Return the [X, Y] coordinate for the center point of the cell that contains the specified text.  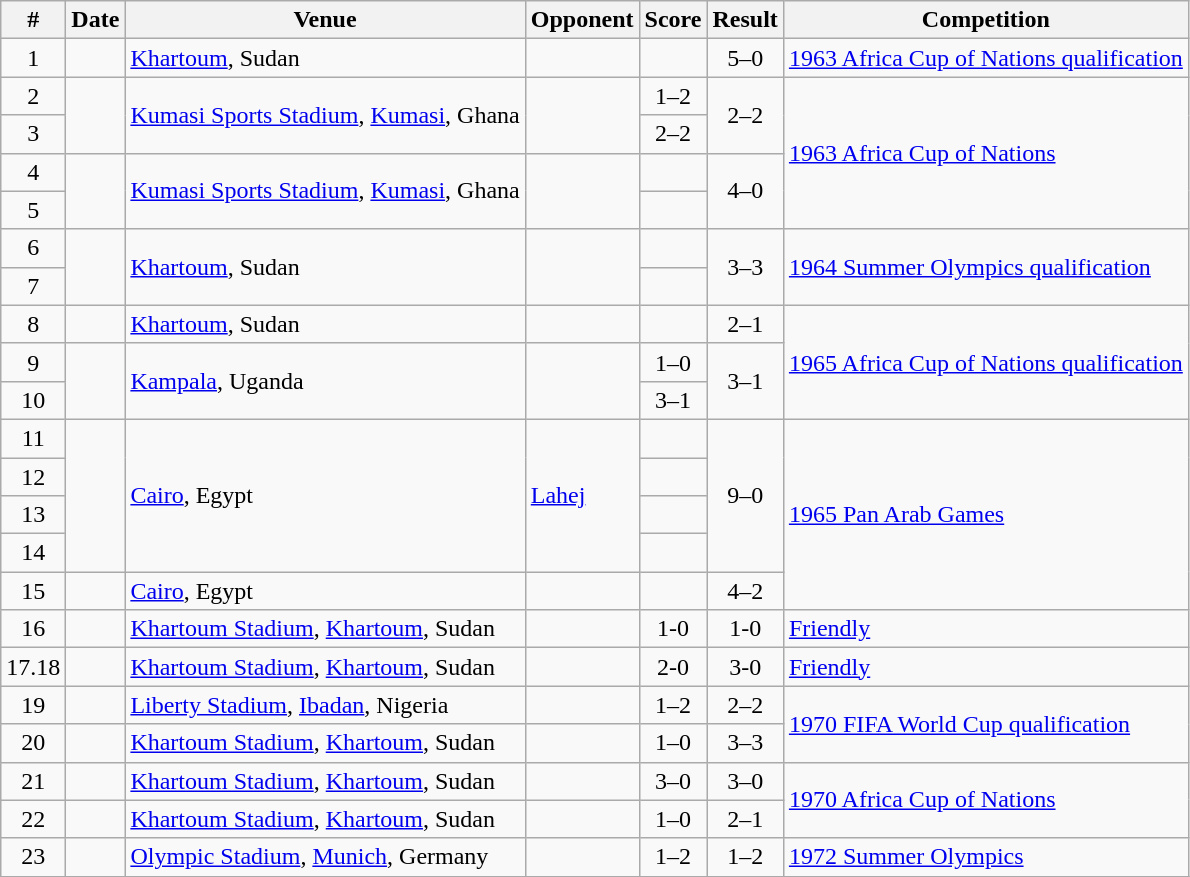
3 [34, 134]
17.18 [34, 667]
Olympic Stadium, Munich, Germany [325, 857]
1970 Africa Cup of Nations [986, 800]
1 [34, 58]
12 [34, 477]
1972 Summer Olympics [986, 857]
10 [34, 400]
Date [96, 20]
1970 FIFA World Cup qualification [986, 724]
1963 Africa Cup of Nations qualification [986, 58]
1963 Africa Cup of Nations [986, 153]
9–0 [745, 495]
11 [34, 438]
16 [34, 629]
13 [34, 515]
Result [745, 20]
21 [34, 781]
3-0 [745, 667]
4–2 [745, 591]
Score [673, 20]
15 [34, 591]
5 [34, 210]
4–0 [745, 191]
7 [34, 286]
14 [34, 553]
9 [34, 362]
Competition [986, 20]
Lahej [582, 495]
20 [34, 743]
2 [34, 96]
# [34, 20]
5–0 [745, 58]
Opponent [582, 20]
22 [34, 819]
1965 Africa Cup of Nations qualification [986, 362]
1965 Pan Arab Games [986, 514]
8 [34, 324]
Liberty Stadium, Ibadan, Nigeria [325, 705]
23 [34, 857]
6 [34, 248]
Venue [325, 20]
19 [34, 705]
1964 Summer Olympics qualification [986, 267]
4 [34, 172]
Kampala, Uganda [325, 381]
2-0 [673, 667]
